Find where the given text appears and provide that cell's center as [x, y] coordinate. 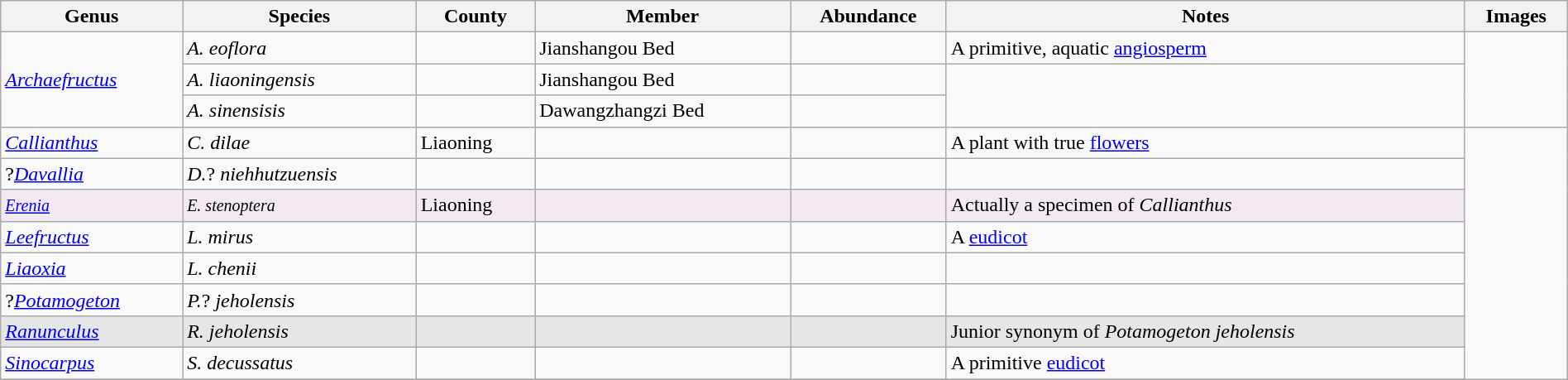
Actually a specimen of Callianthus [1206, 205]
A primitive, aquatic angiosperm [1206, 48]
C. dilae [299, 142]
Notes [1206, 17]
Member [663, 17]
Images [1516, 17]
Callianthus [92, 142]
S. decussatus [299, 363]
A plant with true flowers [1206, 142]
Leefructus [92, 237]
A. eoflora [299, 48]
E. stenoptera [299, 205]
Dawangzhangzi Bed [663, 111]
A. liaoningensis [299, 79]
?Davallia [92, 174]
Sinocarpus [92, 363]
County [475, 17]
A eudicot [1206, 237]
Species [299, 17]
A primitive eudicot [1206, 363]
Genus [92, 17]
L. mirus [299, 237]
Liaoxia [92, 268]
Junior synonym of Potamogeton jeholensis [1206, 331]
R. jeholensis [299, 331]
D.? niehhutzuensis [299, 174]
P.? jeholensis [299, 300]
Erenia [92, 205]
L. chenii [299, 268]
?Potamogeton [92, 300]
A. sinensisis [299, 111]
Abundance [868, 17]
Archaefructus [92, 79]
Ranunculus [92, 331]
